Provide the [X, Y] coordinate of the cell's center where the given text is located.  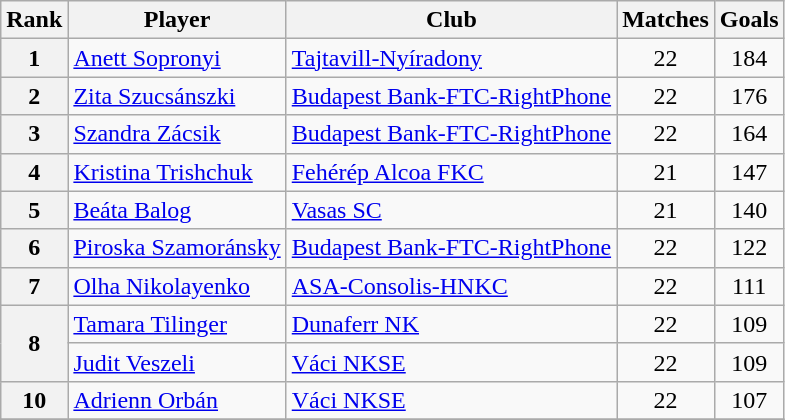
2 [34, 96]
Piroska Szamoránsky [177, 248]
164 [749, 134]
Player [177, 20]
184 [749, 58]
111 [749, 286]
7 [34, 286]
Rank [34, 20]
8 [34, 343]
Tamara Tilinger [177, 324]
Fehérép Alcoa FKC [451, 172]
Adrienn Orbán [177, 400]
176 [749, 96]
Kristina Trishchuk [177, 172]
1 [34, 58]
Zita Szucsánszki [177, 96]
Vasas SC [451, 210]
Goals [749, 20]
122 [749, 248]
ASA-Consolis-HNKC [451, 286]
140 [749, 210]
Judit Veszeli [177, 362]
10 [34, 400]
Olha Nikolayenko [177, 286]
Tajtavill-Nyíradony [451, 58]
Club [451, 20]
107 [749, 400]
Matches [666, 20]
Anett Sopronyi [177, 58]
3 [34, 134]
5 [34, 210]
Beáta Balog [177, 210]
147 [749, 172]
4 [34, 172]
Szandra Zácsik [177, 134]
Dunaferr NK [451, 324]
6 [34, 248]
